Scan for the cell matching the given text and deliver its (x, y) coordinate at center. 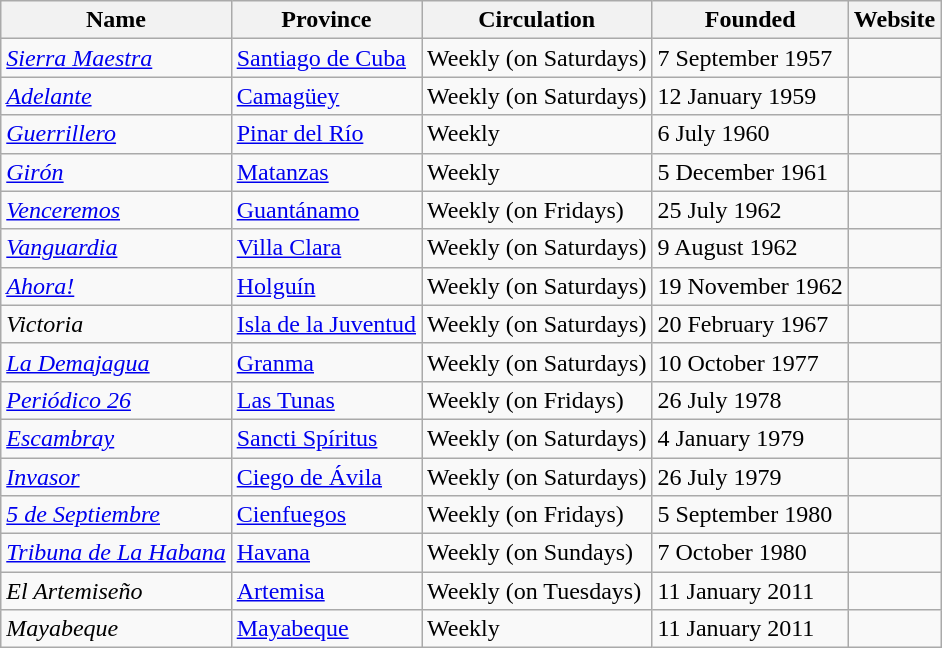
Periódico 26 (116, 400)
Website (894, 20)
El Artemiseño (116, 591)
Santiago de Cuba (326, 58)
20 February 1967 (750, 324)
Villa Clara (326, 248)
Holguín (326, 286)
10 October 1977 (750, 362)
Adelante (116, 96)
Guerrillero (116, 134)
Guantánamo (326, 210)
Name (116, 20)
Escambray (116, 438)
Ciego de Ávila (326, 477)
Cienfuegos (326, 515)
Camagüey (326, 96)
Weekly (on Sundays) (537, 553)
Vanguardia (116, 248)
Province (326, 20)
Circulation (537, 20)
Artemisa (326, 591)
4 January 1979 (750, 438)
Girón (116, 172)
Las Tunas (326, 400)
Matanzas (326, 172)
Victoria (116, 324)
6 July 1960 (750, 134)
Venceremos (116, 210)
26 July 1978 (750, 400)
25 July 1962 (750, 210)
Pinar del Río (326, 134)
Founded (750, 20)
Invasor (116, 477)
7 October 1980 (750, 553)
Granma (326, 362)
La Demajagua (116, 362)
Tribuna de La Habana (116, 553)
12 January 1959 (750, 96)
5 de Septiembre (116, 515)
5 September 1980 (750, 515)
26 July 1979 (750, 477)
7 September 1957 (750, 58)
Sancti Spíritus (326, 438)
Ahora! (116, 286)
19 November 1962 (750, 286)
Sierra Maestra (116, 58)
Weekly (on Tuesdays) (537, 591)
Isla de la Juventud (326, 324)
Havana (326, 553)
9 August 1962 (750, 248)
5 December 1961 (750, 172)
